Pinpoint the cell where the given text exists, returning its (X, Y) midpoint coordinate. 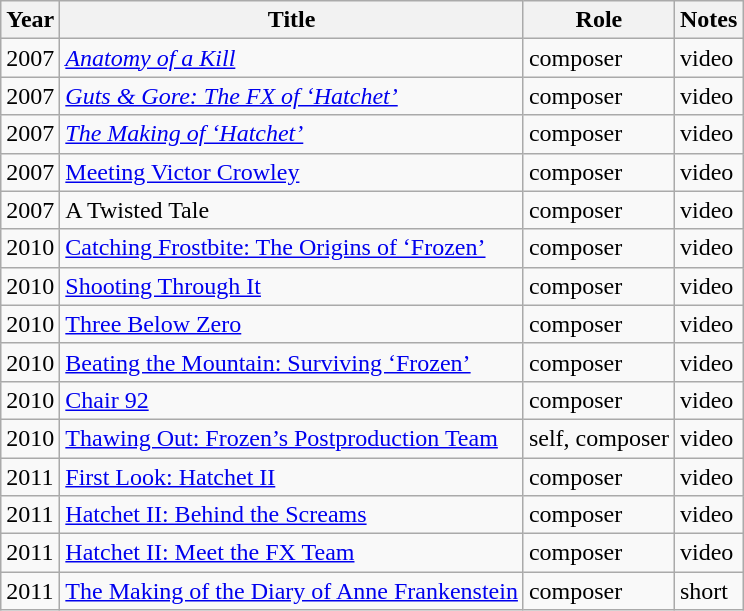
The Making of ‘Hatchet’ (292, 134)
short (708, 591)
Meeting Victor Crowley (292, 172)
Title (292, 20)
Role (598, 20)
Chair 92 (292, 400)
First Look: Hatchet II (292, 477)
Catching Frostbite: The Origins of ‘Frozen’ (292, 248)
Year (30, 20)
Thawing Out: Frozen’s Postproduction Team (292, 438)
Hatchet II: Meet the FX Team (292, 553)
Guts & Gore: The FX of ‘Hatchet’ (292, 96)
Hatchet II: Behind the Screams (292, 515)
Shooting Through It (292, 286)
Notes (708, 20)
The Making of the Diary of Anne Frankenstein (292, 591)
self, composer (598, 438)
Anatomy of a Kill (292, 58)
Three Below Zero (292, 324)
A Twisted Tale (292, 210)
Beating the Mountain: Surviving ‘Frozen’ (292, 362)
